Find where the given text appears and provide that cell's center as (x, y) coordinate. 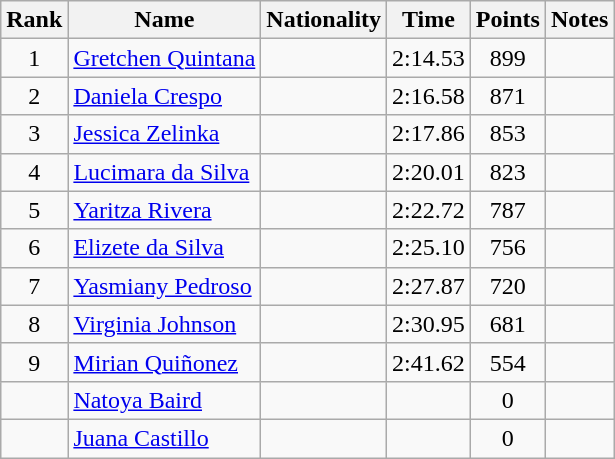
2:14.53 (429, 58)
720 (508, 286)
Virginia Johnson (164, 324)
2:27.87 (429, 286)
2:17.86 (429, 134)
Lucimara da Silva (164, 172)
2:20.01 (429, 172)
3 (34, 134)
Rank (34, 20)
2:41.62 (429, 362)
2:22.72 (429, 210)
5 (34, 210)
2 (34, 96)
554 (508, 362)
Yaritza Rivera (164, 210)
871 (508, 96)
Time (429, 20)
1 (34, 58)
Yasmiany Pedroso (164, 286)
Points (508, 20)
Juana Castillo (164, 438)
756 (508, 248)
2:16.58 (429, 96)
787 (508, 210)
2:25.10 (429, 248)
7 (34, 286)
681 (508, 324)
Mirian Quiñonez (164, 362)
Notes (579, 20)
Gretchen Quintana (164, 58)
6 (34, 248)
Name (164, 20)
Jessica Zelinka (164, 134)
Daniela Crespo (164, 96)
Nationality (324, 20)
Elizete da Silva (164, 248)
Natoya Baird (164, 400)
2:30.95 (429, 324)
899 (508, 58)
8 (34, 324)
4 (34, 172)
853 (508, 134)
9 (34, 362)
823 (508, 172)
